Scan for the cell matching the given text and deliver its [X, Y] coordinate at center. 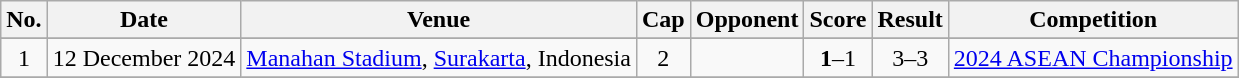
No. [24, 20]
Venue [439, 20]
1 [24, 58]
Date [144, 20]
Result [910, 20]
12 December 2024 [144, 58]
2024 ASEAN Championship [1093, 58]
1–1 [838, 58]
Opponent [747, 20]
3–3 [910, 58]
Cap [663, 20]
Competition [1093, 20]
Manahan Stadium, Surakarta, Indonesia [439, 58]
Score [838, 20]
2 [663, 58]
